Capture the cell that displays the provided text and extract its (x, y) central coordinate. 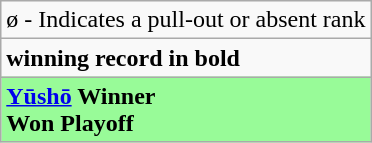
ø - Indicates a pull-out or absent rank (186, 20)
Yūshō WinnerWon Playoff (186, 110)
winning record in bold (186, 58)
